Pinpoint the cell where the given text exists, returning its (x, y) midpoint coordinate. 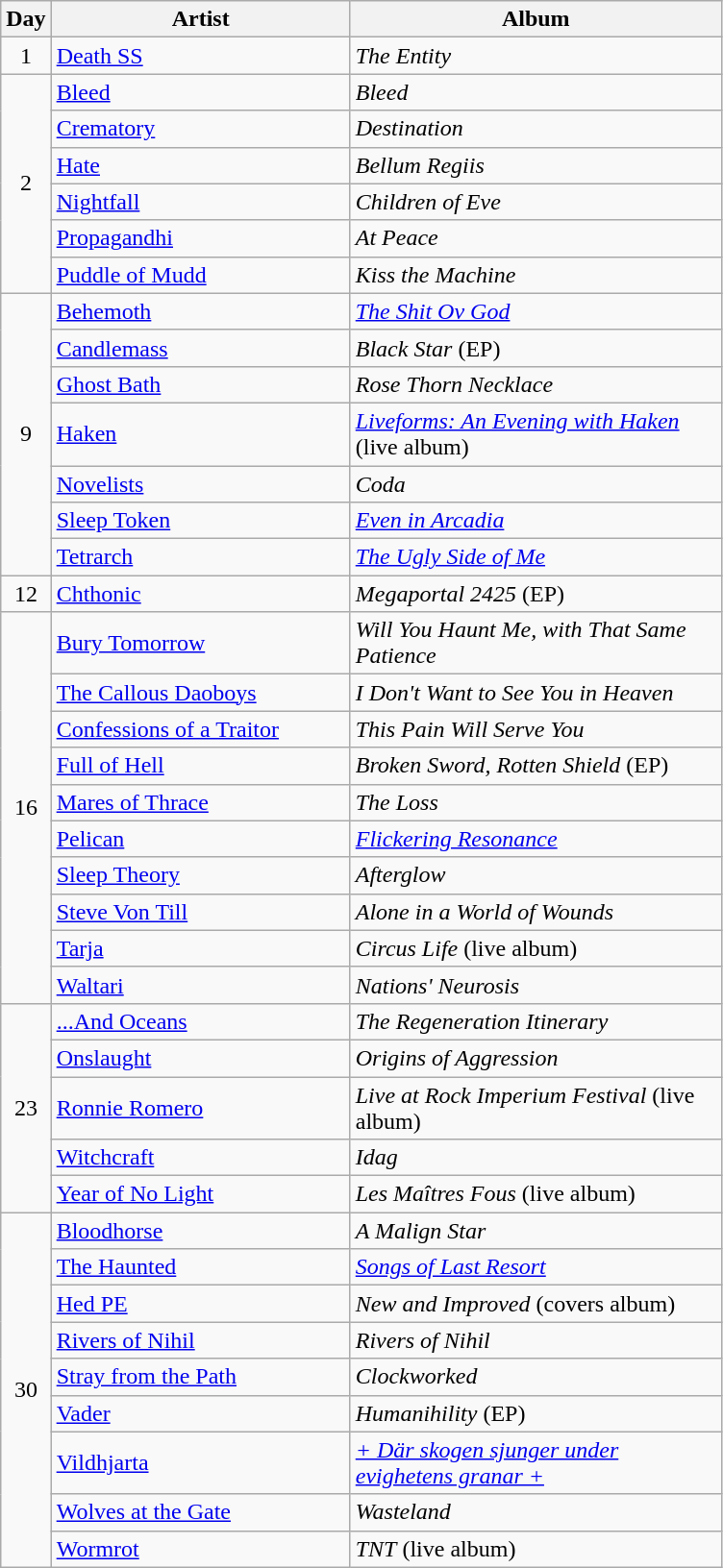
Hate (200, 165)
This Pain Will Serve You (536, 729)
Bury Tomorrow (200, 644)
Humanihility (EP) (536, 1413)
Circus Life (live album) (536, 948)
Bloodhorse (200, 1231)
Origins of Aggression (536, 1058)
New and Improved (covers album) (536, 1304)
Behemoth (200, 311)
Haken (200, 434)
16 (26, 808)
Waltari (200, 985)
Wasteland (536, 1512)
Vildhjarta (200, 1462)
Live at Rock Imperium Festival (live album) (536, 1107)
Mares of Thrace (200, 802)
At Peace (536, 238)
2 (26, 184)
The Ugly Side of Me (536, 557)
Tetrarch (200, 557)
Destination (536, 129)
Hed PE (200, 1304)
Sleep Token (200, 521)
Flickering Resonance (536, 839)
Steve Von Till (200, 912)
Megaportal 2425 (EP) (536, 594)
TNT (live album) (536, 1549)
Sleep Theory (200, 875)
Candlemass (200, 348)
Clockworked (536, 1377)
Crematory (200, 129)
The Loss (536, 802)
Idag (536, 1158)
Wolves at the Gate (200, 1512)
Wormrot (200, 1549)
Nations' Neurosis (536, 985)
Broken Sword, Rotten Shield (EP) (536, 766)
1 (26, 56)
Rose Thorn Necklace (536, 384)
Witchcraft (200, 1158)
Kiss the Machine (536, 275)
Nightfall (200, 202)
Novelists (200, 483)
The Regeneration Itinerary (536, 1021)
Pelican (200, 839)
Year of No Light (200, 1194)
I Don't Want to See You in Heaven (536, 693)
Children of Eve (536, 202)
The Callous Daoboys (200, 693)
Will You Haunt Me, with That Same Patience (536, 644)
Stray from the Path (200, 1377)
Black Star (EP) (536, 348)
A Malign Star (536, 1231)
Bellum Regiis (536, 165)
Vader (200, 1413)
Onslaught (200, 1058)
23 (26, 1107)
Propagandhi (200, 238)
Alone in a World of Wounds (536, 912)
Artist (200, 19)
Liveforms: An Evening with Haken (live album) (536, 434)
Day (26, 19)
9 (26, 434)
Songs of Last Resort (536, 1267)
Chthonic (200, 594)
Les Maîtres Fous (live album) (536, 1194)
Album (536, 19)
Death SS (200, 56)
The Shit Ov God (536, 311)
Puddle of Mudd (200, 275)
Afterglow (536, 875)
Confessions of a Traitor (200, 729)
Even in Arcadia (536, 521)
The Haunted (200, 1267)
+ Där skogen sjunger under evighetens granar + (536, 1462)
Ghost Bath (200, 384)
...And Oceans (200, 1021)
Ronnie Romero (200, 1107)
12 (26, 594)
Tarja (200, 948)
The Entity (536, 56)
Coda (536, 483)
30 (26, 1390)
Full of Hell (200, 766)
